Extract the [X, Y] coordinate from the center of the cell holding the provided text.  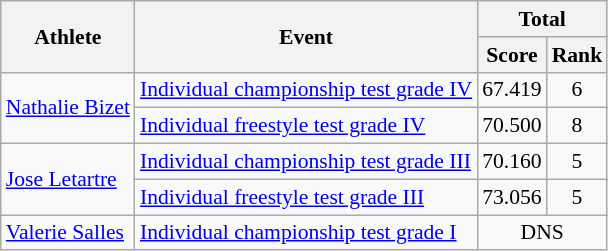
Score [512, 55]
Total [542, 19]
Individual championship test grade I [306, 233]
Event [306, 36]
8 [578, 126]
67.419 [512, 90]
Valerie Salles [68, 233]
70.500 [512, 126]
Individual freestyle test grade III [306, 197]
Individual championship test grade III [306, 162]
DNS [542, 233]
Rank [578, 55]
Athlete [68, 36]
73.056 [512, 197]
6 [578, 90]
Individual championship test grade IV [306, 90]
Individual freestyle test grade IV [306, 126]
70.160 [512, 162]
Nathalie Bizet [68, 108]
Jose Letartre [68, 180]
